Find where the given text appears and provide that cell's center as [X, Y] coordinate. 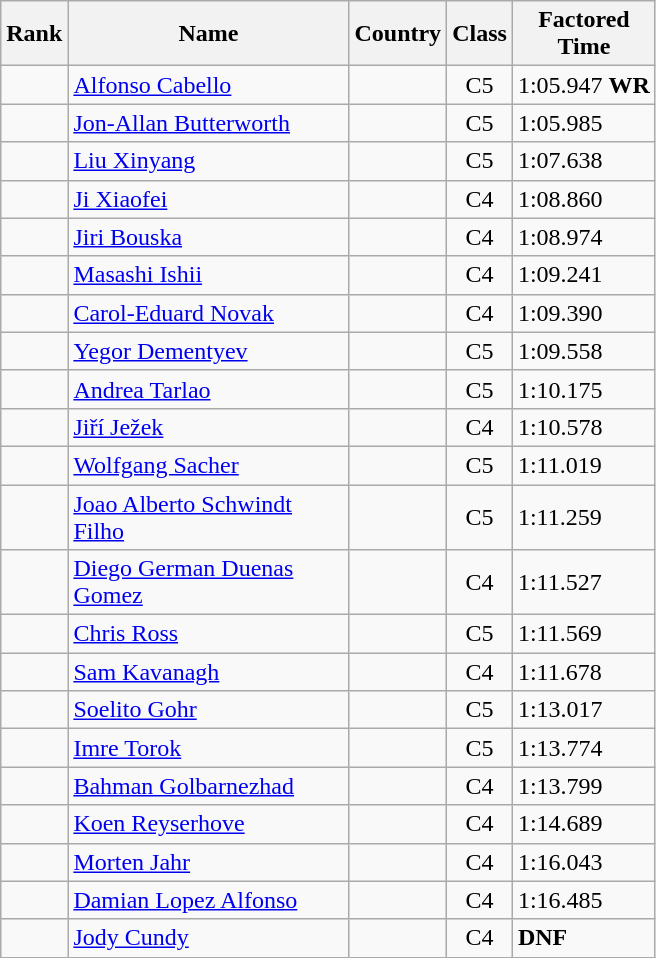
1:11.019 [584, 465]
Joao Alberto Schwindt Filho [208, 516]
1:11.527 [584, 582]
1:08.860 [584, 199]
1:10.578 [584, 427]
1:11.678 [584, 672]
1:16.043 [584, 862]
Koen Reyserhove [208, 824]
Sam Kavanagh [208, 672]
Jiri Bouska [208, 237]
Ji Xiaofei [208, 199]
1:11.569 [584, 634]
Masashi Ishii [208, 275]
Damian Lopez Alfonso [208, 900]
Bahman Golbarnezhad [208, 786]
Jiří Ježek [208, 427]
Carol-Eduard Novak [208, 313]
Chris Ross [208, 634]
1:13.774 [584, 748]
1:05.947 WR [584, 85]
Alfonso Cabello [208, 85]
Soelito Gohr [208, 710]
1:09.241 [584, 275]
Liu Xinyang [208, 161]
1:13.017 [584, 710]
Jody Cundy [208, 938]
FactoredTime [584, 34]
DNF [584, 938]
Jon-Allan Butterworth [208, 123]
1:09.558 [584, 351]
Name [208, 34]
Yegor Dementyev [208, 351]
Class [480, 34]
1:16.485 [584, 900]
1:09.390 [584, 313]
1:05.985 [584, 123]
Country [398, 34]
Rank [34, 34]
1:07.638 [584, 161]
1:14.689 [584, 824]
Imre Torok [208, 748]
Andrea Tarlao [208, 389]
1:10.175 [584, 389]
Wolfgang Sacher [208, 465]
1:08.974 [584, 237]
1:11.259 [584, 516]
1:13.799 [584, 786]
Diego German Duenas Gomez [208, 582]
Morten Jahr [208, 862]
